Pinpoint the cell where the given text exists, returning its (x, y) midpoint coordinate. 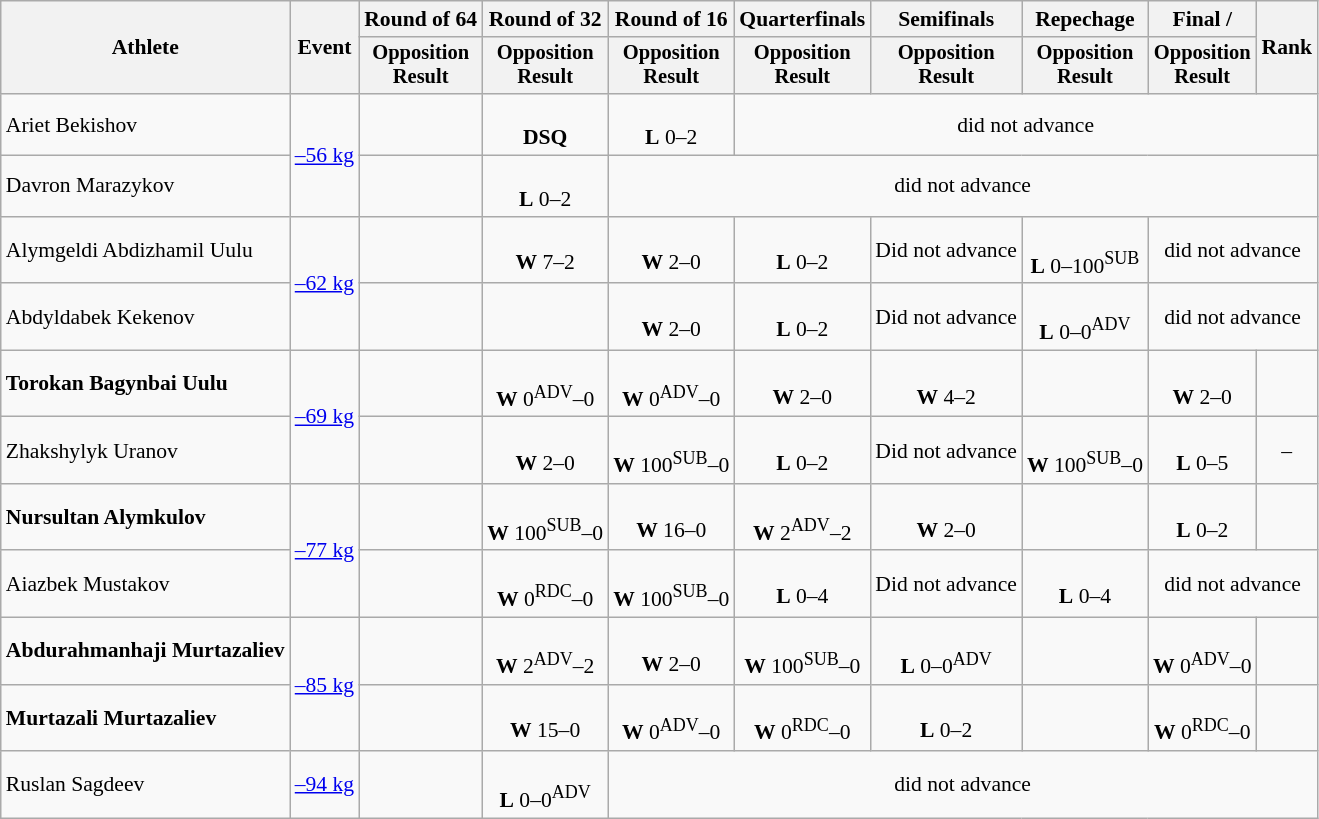
Abdurahmanhaji Murtazaliev (146, 652)
L 0–5 (1202, 450)
– (1286, 450)
Zhakshylyk Uranov (146, 450)
W 7–2 (545, 250)
W 15–0 (545, 718)
DSQ (545, 124)
–56 kg (324, 155)
Final / (1202, 19)
–77 kg (324, 551)
Round of 64 (420, 19)
Round of 16 (671, 19)
Torokan Bagynbai Uulu (146, 384)
W 16–0 (671, 518)
Abdyldabek Kekenov (146, 318)
Aiazbek Mustakov (146, 584)
Ariet Bekishov (146, 124)
Ruslan Sagdeev (146, 784)
L 0–100SUB (1085, 250)
Rank (1286, 48)
Repechage (1085, 19)
Round of 32 (545, 19)
Davron Marazykov (146, 186)
Alymgeldi Abdizhamil Uulu (146, 250)
Nursultan Alymkulov (146, 518)
Event (324, 48)
–85 kg (324, 685)
Athlete (146, 48)
W 4–2 (946, 384)
Quarterfinals (802, 19)
Murtazali Murtazaliev (146, 718)
–62 kg (324, 284)
–69 kg (324, 417)
–94 kg (324, 784)
Semifinals (946, 19)
